Return (X, Y) of the center of cell containing provided text 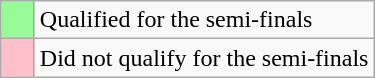
Did not qualify for the semi-finals (204, 58)
Qualified for the semi-finals (204, 20)
